Provide the [X, Y] coordinate of the cell's center where the given text is located.  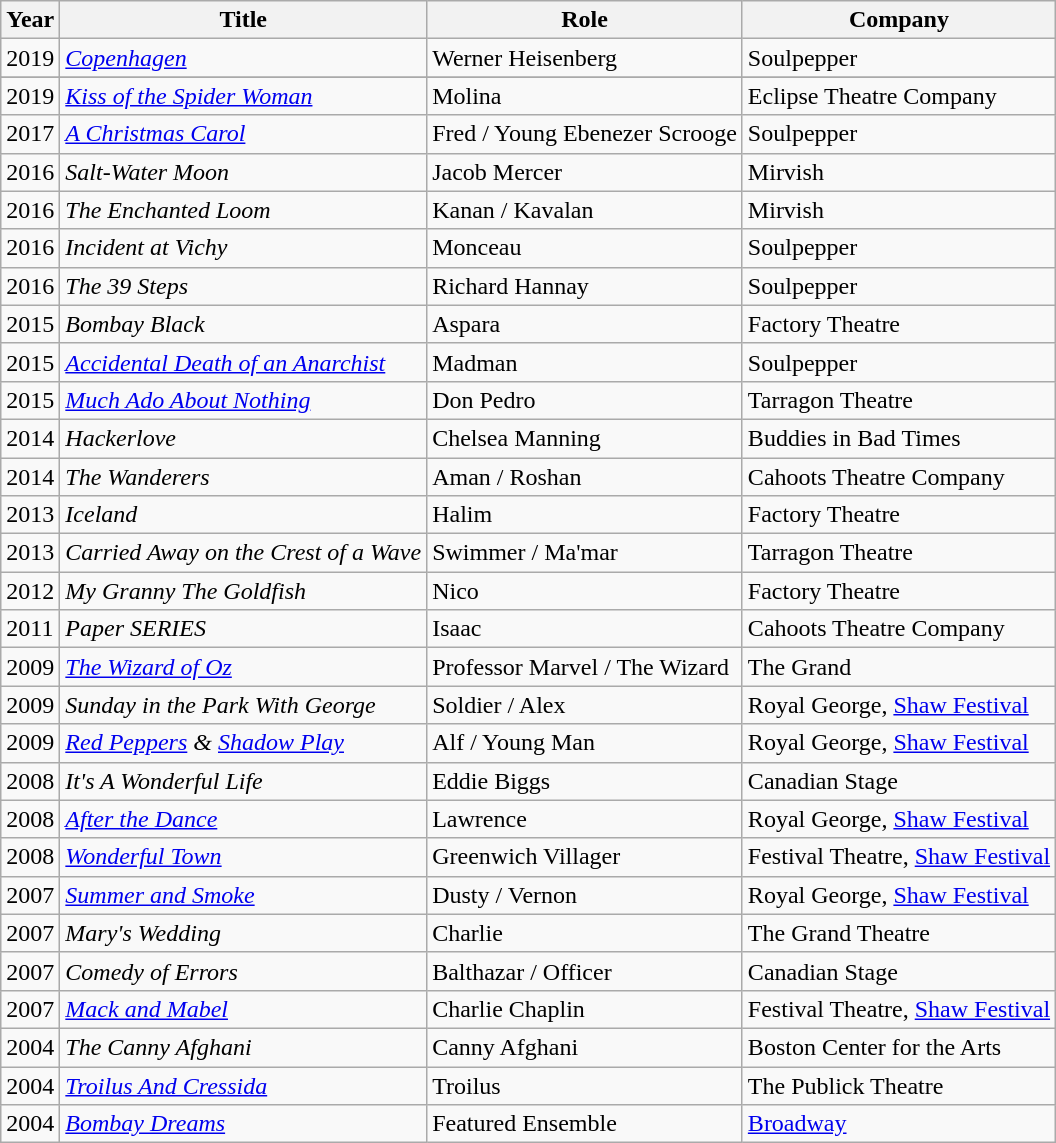
Mack and Mabel [244, 1009]
Monceau [585, 248]
Kiss of the Spider Woman [244, 96]
Chelsea Manning [585, 438]
Richard Hannay [585, 286]
Boston Center for the Arts [898, 1047]
Greenwich Villager [585, 857]
Company [898, 20]
Eclipse Theatre Company [898, 96]
Halim [585, 515]
Alf / Young Man [585, 743]
The 39 Steps [244, 286]
A Christmas Carol [244, 134]
2011 [30, 629]
Carried Away on the Crest of a Wave [244, 553]
The Grand Theatre [898, 933]
Paper SERIES [244, 629]
Hackerlove [244, 438]
Year [30, 20]
Professor Marvel / The Wizard [585, 667]
Sunday in the Park With George [244, 705]
Incident at Vichy [244, 248]
Madman [585, 362]
Soldier / Alex [585, 705]
2012 [30, 591]
Charlie Chaplin [585, 1009]
Eddie Biggs [585, 781]
Molina [585, 96]
Red Peppers & Shadow Play [244, 743]
Aspara [585, 324]
Troilus And Cressida [244, 1085]
The Publick Theatre [898, 1085]
The Grand [898, 667]
Accidental Death of an Anarchist [244, 362]
Broadway [898, 1124]
Salt-Water Moon [244, 172]
It's A Wonderful Life [244, 781]
The Canny Afghani [244, 1047]
Summer and Smoke [244, 895]
Lawrence [585, 819]
Isaac [585, 629]
My Granny The Goldfish [244, 591]
Balthazar / Officer [585, 971]
Comedy of Errors [244, 971]
Mary's Wedding [244, 933]
Swimmer / Ma'mar [585, 553]
Nico [585, 591]
Fred / Young Ebenezer Scrooge [585, 134]
Iceland [244, 515]
The Enchanted Loom [244, 210]
Charlie [585, 933]
Werner Heisenberg [585, 58]
Troilus [585, 1085]
Bombay Black [244, 324]
Featured Ensemble [585, 1124]
Role [585, 20]
Canny Afghani [585, 1047]
The Wanderers [244, 477]
Jacob Mercer [585, 172]
Buddies in Bad Times [898, 438]
Aman / Roshan [585, 477]
Dusty / Vernon [585, 895]
Much Ado About Nothing [244, 400]
Bombay Dreams [244, 1124]
Copenhagen [244, 58]
Kanan / Kavalan [585, 210]
The Wizard of Oz [244, 667]
Don Pedro [585, 400]
Title [244, 20]
2017 [30, 134]
Wonderful Town [244, 857]
After the Dance [244, 819]
